Detect which cell encompasses the target text, then output its (X, Y) center coordinate. 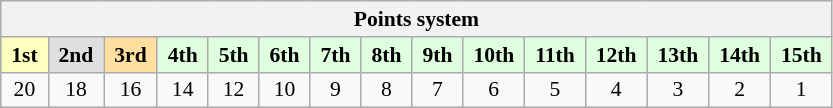
5th (234, 55)
9 (336, 90)
20 (24, 90)
6th (284, 55)
12 (234, 90)
10 (284, 90)
9th (438, 55)
16 (130, 90)
14 (182, 90)
6 (494, 90)
8th (386, 55)
1 (801, 90)
Points system (416, 19)
3rd (130, 55)
18 (76, 90)
4 (616, 90)
13th (678, 55)
7th (336, 55)
12th (616, 55)
8 (386, 90)
5 (556, 90)
3 (678, 90)
10th (494, 55)
1st (24, 55)
2nd (76, 55)
14th (740, 55)
11th (556, 55)
2 (740, 90)
7 (438, 90)
4th (182, 55)
15th (801, 55)
